Provide the (X, Y) coordinate of the cell's center where the given text is located.  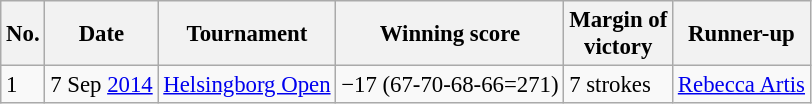
Runner-up (742, 34)
Rebecca Artis (742, 85)
No. (23, 34)
Winning score (450, 34)
Tournament (247, 34)
Helsingborg Open (247, 85)
7 strokes (618, 85)
−17 (67-70-68-66=271) (450, 85)
7 Sep 2014 (102, 85)
Margin ofvictory (618, 34)
Date (102, 34)
1 (23, 85)
